Provide the (X, Y) coordinate of the cell's center where the given text is located.  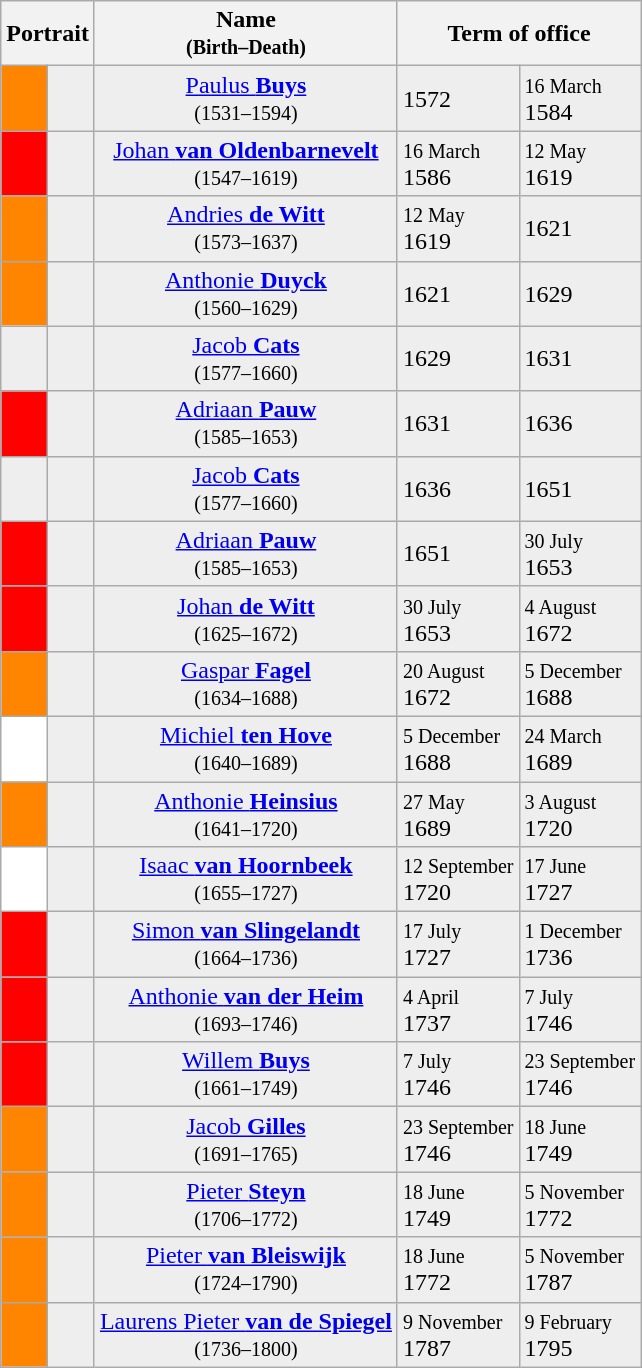
Paulus Buys(1531–1594) (246, 98)
20 August1672 (458, 684)
Laurens Pieter van de Spiegel(1736–1800) (246, 1334)
Term of office (518, 34)
27 May1689 (458, 814)
Gaspar Fagel(1634–1688) (246, 684)
Pieter Steyn(1706–1772) (246, 1204)
18 June1772 (458, 1270)
Willem Buys(1661–1749) (246, 1074)
17 June1727 (580, 880)
12 September1720 (458, 880)
Simon van Slingelandt(1664–1736) (246, 944)
Anthonie van der Heim(1693–1746) (246, 1010)
Anthonie Duyck(1560–1629) (246, 294)
Anthonie Heinsius(1641–1720) (246, 814)
4 August1672 (580, 618)
Johan van Oldenbarnevelt(1547–1619) (246, 164)
Portrait (48, 34)
16 March1586 (458, 164)
9 February1795 (580, 1334)
Pieter van Bleiswijk(1724–1790) (246, 1270)
5 November1772 (580, 1204)
Jacob Gilles(1691–1765) (246, 1140)
Johan de Witt(1625–1672) (246, 618)
17 July1727 (458, 944)
Isaac van Hoornbeek(1655–1727) (246, 880)
1 December1736 (580, 944)
1572 (458, 98)
5 November1787 (580, 1270)
Andries de Witt(1573–1637) (246, 228)
4 April1737 (458, 1010)
Name(Birth–Death) (246, 34)
9 November1787 (458, 1334)
16 March1584 (580, 98)
24 March1689 (580, 748)
3 August1720 (580, 814)
Michiel ten Hove(1640–1689) (246, 748)
